Search for the cell housing the specified text and yield its (X, Y) center coordinate. 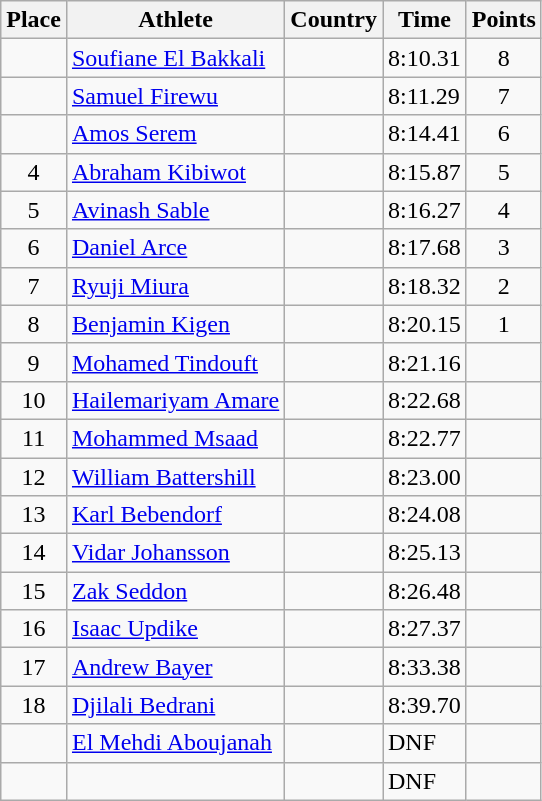
Djilali Bedrani (175, 705)
8:22.77 (424, 438)
Karl Bebendorf (175, 515)
Abraham Kibiwot (175, 172)
8:17.68 (424, 248)
Athlete (175, 20)
8:16.27 (424, 210)
14 (34, 553)
11 (34, 438)
Mohamed Tindouft (175, 362)
Vidar Johansson (175, 553)
Soufiane El Bakkali (175, 58)
3 (504, 248)
8:22.68 (424, 400)
8:11.29 (424, 96)
Country (334, 20)
Ryuji Miura (175, 286)
Samuel Firewu (175, 96)
8:18.32 (424, 286)
Time (424, 20)
Amos Serem (175, 134)
8:23.00 (424, 477)
8:10.31 (424, 58)
Place (34, 20)
William Battershill (175, 477)
Isaac Updike (175, 629)
8:33.38 (424, 667)
Points (504, 20)
Hailemariyam Amare (175, 400)
Benjamin Kigen (175, 324)
13 (34, 515)
8:20.15 (424, 324)
Avinash Sable (175, 210)
18 (34, 705)
1 (504, 324)
8:24.08 (424, 515)
16 (34, 629)
8:27.37 (424, 629)
El Mehdi Aboujanah (175, 743)
8:15.87 (424, 172)
Andrew Bayer (175, 667)
8:25.13 (424, 553)
Zak Seddon (175, 591)
10 (34, 400)
Daniel Arce (175, 248)
17 (34, 667)
15 (34, 591)
8:26.48 (424, 591)
9 (34, 362)
8:14.41 (424, 134)
8:39.70 (424, 705)
8:21.16 (424, 362)
Mohammed Msaad (175, 438)
12 (34, 477)
2 (504, 286)
